Return the (x, y) coordinate for the center point of the cell that contains the specified text.  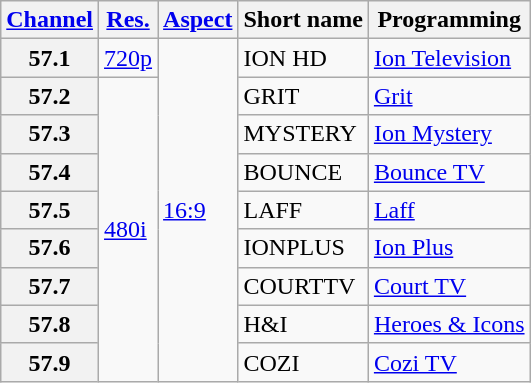
480i (128, 229)
H&I (303, 324)
Aspect (198, 20)
Ion Television (449, 58)
MYSTERY (303, 134)
57.3 (50, 134)
Laff (449, 210)
Programming (449, 20)
Court TV (449, 286)
LAFF (303, 210)
57.2 (50, 96)
57.9 (50, 362)
GRIT (303, 96)
57.6 (50, 248)
57.1 (50, 58)
COURTTV (303, 286)
BOUNCE (303, 172)
Ion Plus (449, 248)
Short name (303, 20)
Bounce TV (449, 172)
Cozi TV (449, 362)
Res. (128, 20)
57.4 (50, 172)
Channel (50, 20)
ION HD (303, 58)
IONPLUS (303, 248)
Ion Mystery (449, 134)
16:9 (198, 210)
COZI (303, 362)
Heroes & Icons (449, 324)
57.5 (50, 210)
57.7 (50, 286)
57.8 (50, 324)
720p (128, 58)
Grit (449, 96)
